Capture the cell that displays the provided text and extract its (X, Y) central coordinate. 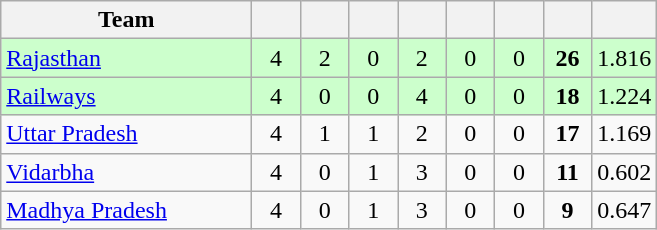
Uttar Pradesh (126, 134)
Railways (126, 96)
11 (568, 172)
1.224 (624, 96)
0.647 (624, 210)
Madhya Pradesh (126, 210)
1.169 (624, 134)
26 (568, 58)
17 (568, 134)
9 (568, 210)
Team (126, 20)
1.816 (624, 58)
Vidarbha (126, 172)
18 (568, 96)
0.602 (624, 172)
Rajasthan (126, 58)
